Identify which cell holds the provided text, then report its [x, y] central coordinate. 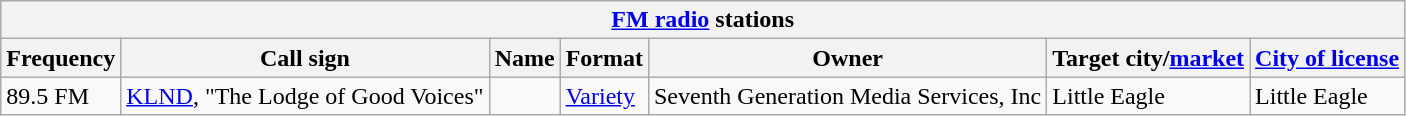
City of license [1328, 58]
Name [524, 58]
Seventh Generation Media Services, Inc [847, 96]
KLND, "The Lodge of Good Voices" [305, 96]
Call sign [305, 58]
Owner [847, 58]
Variety [604, 96]
Format [604, 58]
Frequency [61, 58]
FM radio stations [703, 20]
Target city/market [1148, 58]
89.5 FM [61, 96]
